Extract the [X, Y] coordinate from the center of the cell holding the provided text.  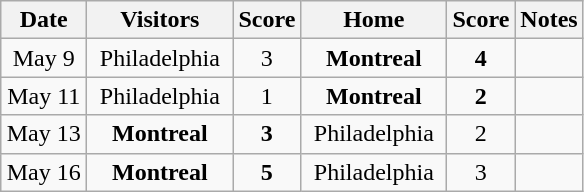
May 16 [44, 172]
May 13 [44, 134]
Home [374, 20]
Visitors [160, 20]
May 9 [44, 58]
Date [44, 20]
5 [267, 172]
Notes [549, 20]
4 [481, 58]
May 11 [44, 96]
1 [267, 96]
